Determine the [x, y] coordinate at the center of the cell enclosing the given text.  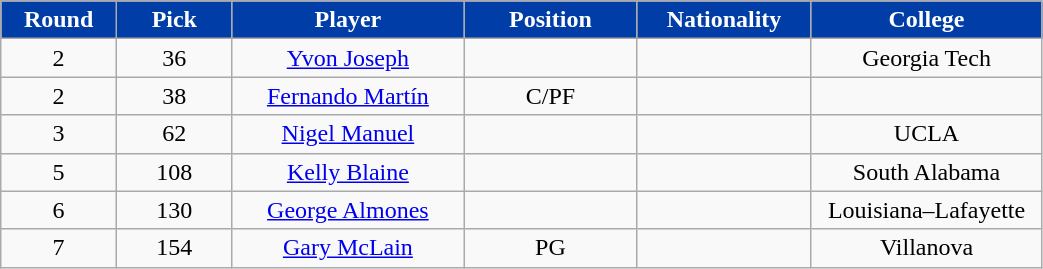
Position [551, 20]
Yvon Joseph [348, 58]
Villanova [927, 248]
Nigel Manuel [348, 134]
6 [59, 210]
College [927, 20]
South Alabama [927, 172]
62 [174, 134]
PG [551, 248]
Nationality [724, 20]
130 [174, 210]
154 [174, 248]
Kelly Blaine [348, 172]
George Almones [348, 210]
Pick [174, 20]
Louisiana–Lafayette [927, 210]
Gary McLain [348, 248]
108 [174, 172]
7 [59, 248]
Player [348, 20]
C/PF [551, 96]
Fernando Martín [348, 96]
38 [174, 96]
3 [59, 134]
Georgia Tech [927, 58]
36 [174, 58]
5 [59, 172]
UCLA [927, 134]
Round [59, 20]
